Capture the cell that displays the provided text and extract its (x, y) central coordinate. 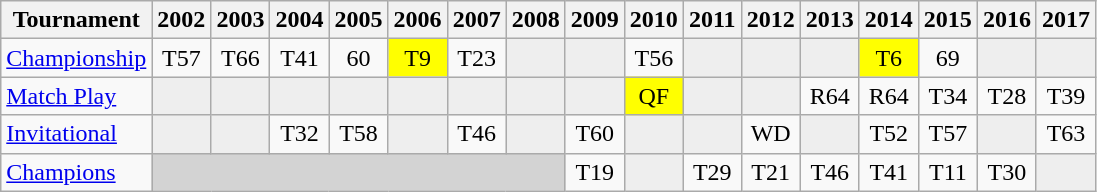
T34 (948, 96)
T9 (418, 58)
Tournament (76, 20)
T19 (594, 172)
T29 (712, 172)
2002 (182, 20)
Champions (76, 172)
2005 (358, 20)
T6 (888, 58)
2014 (888, 20)
WD (770, 134)
T52 (888, 134)
2012 (770, 20)
2017 (1066, 20)
T63 (1066, 134)
2007 (476, 20)
60 (358, 58)
2003 (240, 20)
T11 (948, 172)
Match Play (76, 96)
T58 (358, 134)
T66 (240, 58)
T21 (770, 172)
2004 (300, 20)
T32 (300, 134)
Invitational (76, 134)
2009 (594, 20)
Championship (76, 58)
2011 (712, 20)
2008 (536, 20)
T23 (476, 58)
T56 (654, 58)
T60 (594, 134)
2006 (418, 20)
T30 (1006, 172)
2016 (1006, 20)
2010 (654, 20)
2015 (948, 20)
69 (948, 58)
T39 (1066, 96)
QF (654, 96)
2013 (830, 20)
T28 (1006, 96)
